Return the [x, y] coordinate for the center point of the cell that contains the specified text.  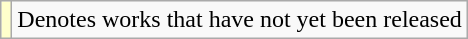
Denotes works that have not yet been released [240, 20]
